Locate the cell with the specified text and output its (x, y) center coordinate. 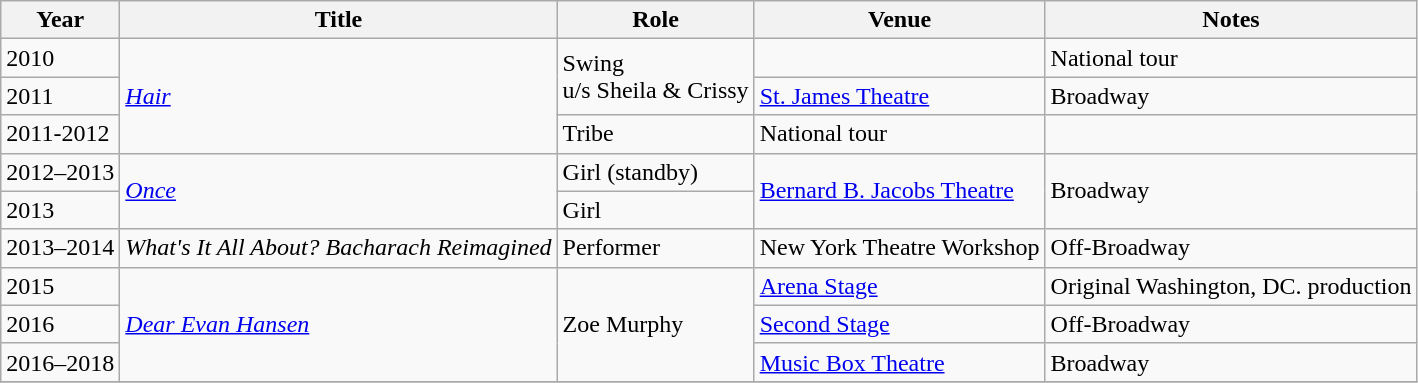
2012–2013 (60, 172)
2013 (60, 210)
New York Theatre Workshop (900, 248)
Music Box Theatre (900, 362)
Arena Stage (900, 286)
Swingu/s Sheila & Crissy (656, 77)
2016–2018 (60, 362)
Hair (338, 96)
2016 (60, 324)
Original Washington, DC. production (1231, 286)
Performer (656, 248)
Tribe (656, 134)
2013–2014 (60, 248)
2011-2012 (60, 134)
Zoe Murphy (656, 324)
Role (656, 20)
What's It All About? Bacharach Reimagined (338, 248)
Venue (900, 20)
St. James Theatre (900, 96)
2010 (60, 58)
Girl (656, 210)
2011 (60, 96)
2015 (60, 286)
Title (338, 20)
Girl (standby) (656, 172)
Dear Evan Hansen (338, 324)
Bernard B. Jacobs Theatre (900, 191)
Year (60, 20)
Second Stage (900, 324)
Notes (1231, 20)
Once (338, 191)
